Find where the given text appears and provide that cell's center as (X, Y) coordinate. 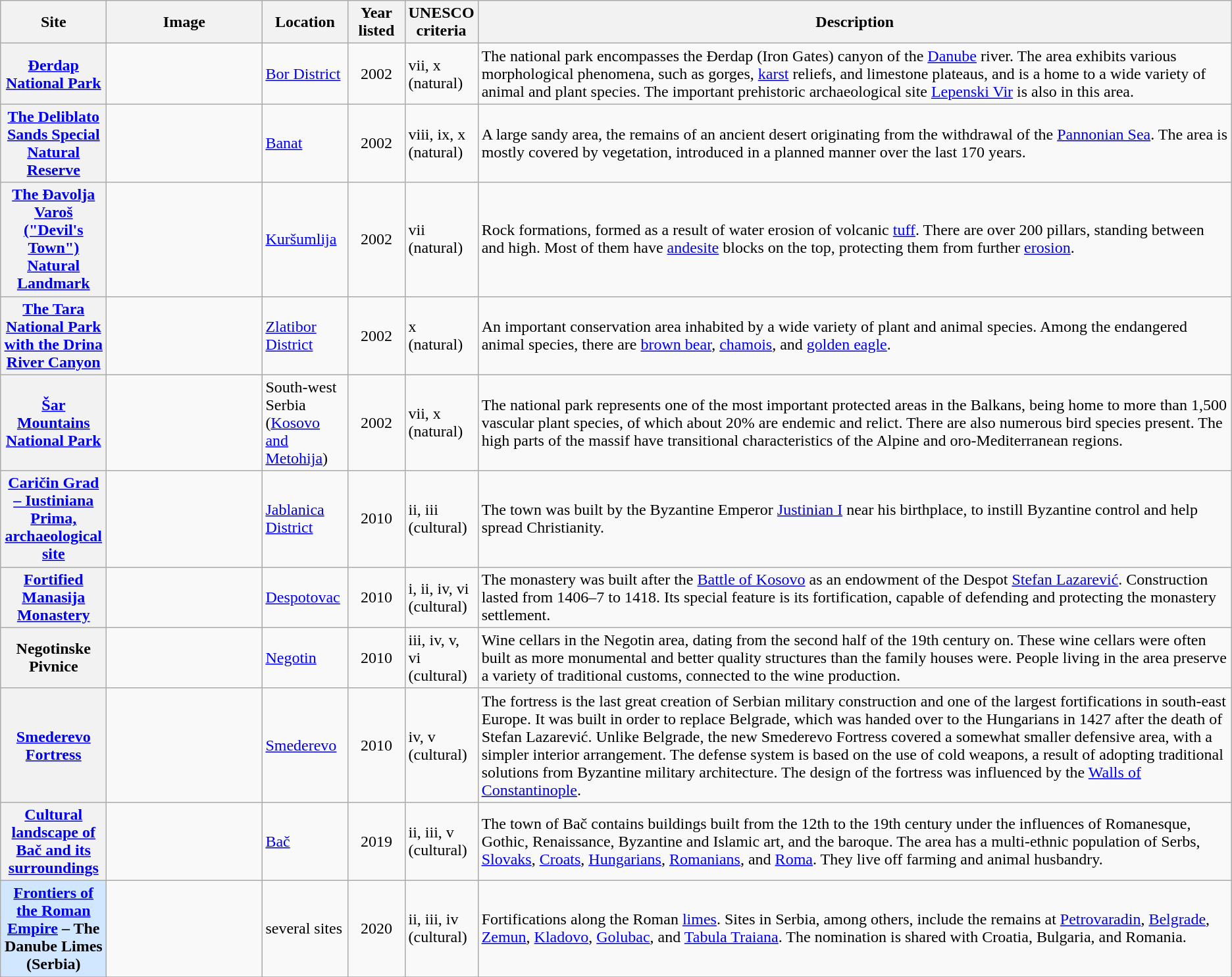
Cultural landscape of Bač and its surroundings (54, 841)
Fortified Manasija Monastery (54, 597)
viii, ix, x (natural) (441, 144)
Jablanica District (305, 519)
ii, iii, v (cultural) (441, 841)
The Deliblato Sands Special Natural Reserve (54, 144)
South-west Serbia (Kosovo and Metohija) (305, 423)
several sites (305, 928)
Negotinske Pivnice (54, 658)
Zlatibor District (305, 336)
Site (54, 22)
Bor District (305, 74)
UNESCO criteria (441, 22)
Kuršumlija (305, 240)
The Đavolja Varoš ("Devil's Town") Natural Landmark (54, 240)
Smederevo Fortress (54, 745)
Đerdap National Park (54, 74)
Negotin (305, 658)
Frontiers of the Roman Empire – The Danube Limes (Serbia) (54, 928)
ii, iii, iv (cultural) (441, 928)
Banat (305, 144)
2019 (376, 841)
iv, v (cultural) (441, 745)
Year listed (376, 22)
Description (854, 22)
The town was built by the Byzantine Emperor Justinian I near his birthplace, to instill Byzantine control and help spread Christianity. (854, 519)
Caričin Grad – Iustiniana Prima, archaeological site (54, 519)
2020 (376, 928)
iii, iv, v, vi (cultural) (441, 658)
The Tara National Park with the Drina River Canyon (54, 336)
Smederevo (305, 745)
Image (184, 22)
i, ii, iv, vi (cultural) (441, 597)
x (natural) (441, 336)
ii, iii (cultural) (441, 519)
Location (305, 22)
Bač (305, 841)
Despotovac (305, 597)
Šar Mountains National Park (54, 423)
vii (natural) (441, 240)
